Output the [X, Y] coordinate of the center of the cell containing the given text.  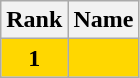
1 [34, 58]
Name [104, 20]
Rank [34, 20]
